Detect which cell encompasses the target text, then output its [X, Y] center coordinate. 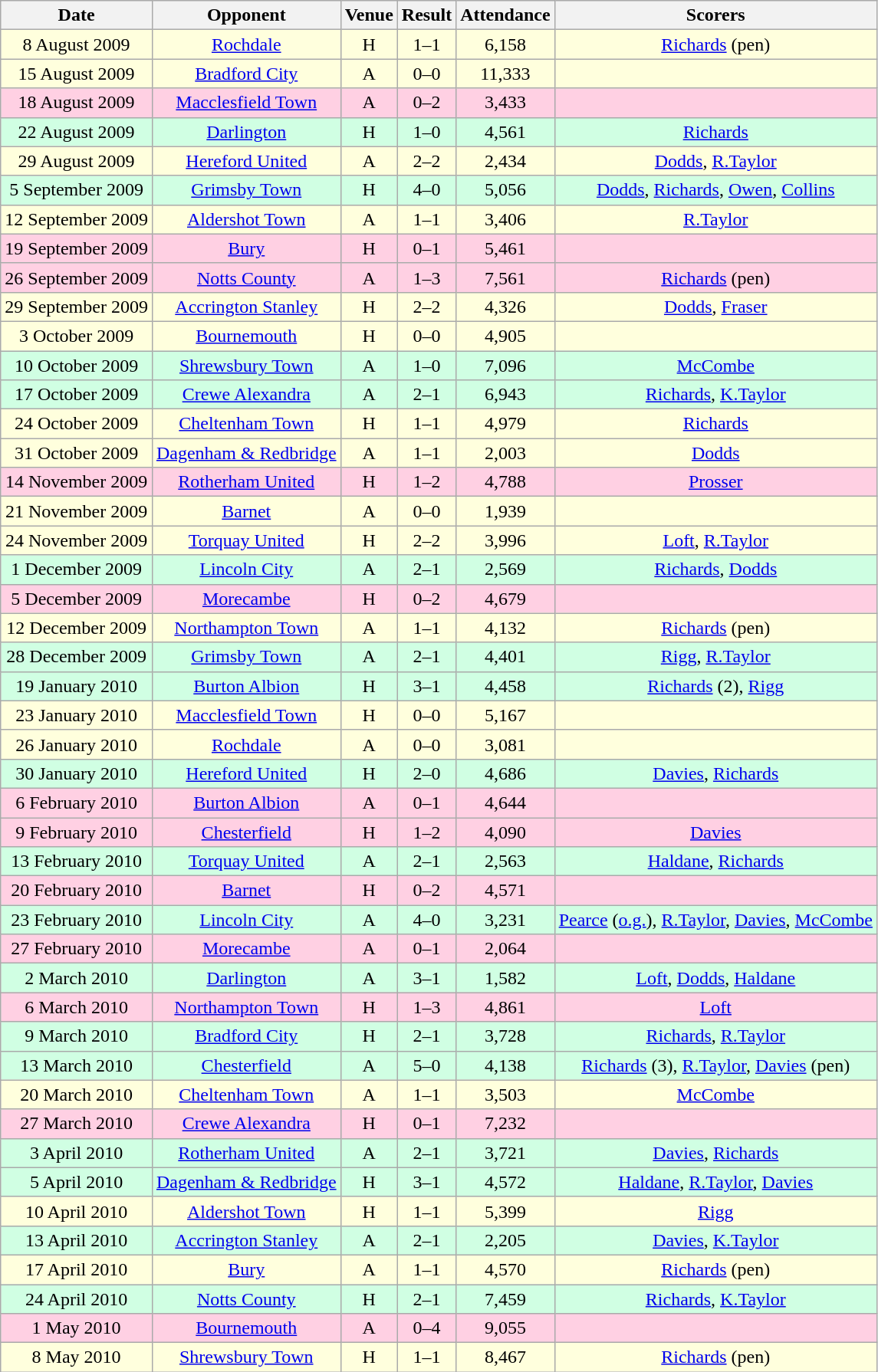
29 August 2009 [77, 161]
9 March 2010 [77, 1036]
6,158 [505, 44]
Date [77, 15]
2,563 [505, 862]
3,433 [505, 103]
14 November 2009 [77, 482]
11,333 [505, 74]
Scorers [715, 15]
29 September 2009 [77, 307]
8 August 2009 [77, 44]
Venue [369, 15]
20 February 2010 [77, 891]
3,503 [505, 1095]
4,138 [505, 1065]
26 January 2010 [77, 744]
Richards (2), Rigg [715, 686]
3,728 [505, 1036]
8,467 [505, 1357]
31 October 2009 [77, 453]
4,644 [505, 803]
12 September 2009 [77, 219]
Richards, R.Taylor [715, 1036]
R.Taylor [715, 219]
2–0 [426, 773]
3 October 2009 [77, 336]
Haldane, R.Taylor, Davies [715, 1182]
4,679 [505, 599]
18 August 2009 [77, 103]
7,096 [505, 366]
21 November 2009 [77, 511]
6,943 [505, 395]
4,132 [505, 628]
4,861 [505, 1007]
1 May 2010 [77, 1328]
4,788 [505, 482]
7,459 [505, 1299]
23 February 2010 [77, 920]
4,326 [505, 307]
Loft, Dodds, Haldane [715, 978]
19 January 2010 [77, 686]
6 March 2010 [77, 1007]
2,569 [505, 569]
4,686 [505, 773]
4,979 [505, 424]
8 May 2010 [77, 1357]
Richards, Dodds [715, 569]
Davies [715, 832]
22 August 2009 [77, 132]
3,406 [505, 219]
24 November 2009 [77, 540]
27 February 2010 [77, 949]
2,434 [505, 161]
Richards (3), R.Taylor, Davies (pen) [715, 1065]
4,401 [505, 657]
2,003 [505, 453]
Rigg [715, 1211]
17 April 2010 [77, 1269]
1,582 [505, 978]
12 December 2009 [77, 628]
Dodds [715, 453]
5,399 [505, 1211]
Prosser [715, 482]
Rigg, R.Taylor [715, 657]
15 August 2009 [77, 74]
2,064 [505, 949]
5 December 2009 [77, 599]
4,561 [505, 132]
4,570 [505, 1269]
3,231 [505, 920]
Loft, R.Taylor [715, 540]
6 February 2010 [77, 803]
13 April 2010 [77, 1240]
10 October 2009 [77, 366]
4,571 [505, 891]
9,055 [505, 1328]
3,721 [505, 1153]
3 April 2010 [77, 1153]
4,905 [505, 336]
7,232 [505, 1124]
24 April 2010 [77, 1299]
10 April 2010 [77, 1211]
Attendance [505, 15]
Loft [715, 1007]
0–4 [426, 1328]
5 April 2010 [77, 1182]
Opponent [246, 15]
5,167 [505, 715]
5–0 [426, 1065]
Dodds, Fraser [715, 307]
13 February 2010 [77, 862]
30 January 2010 [77, 773]
17 October 2009 [77, 395]
Pearce (o.g.), R.Taylor, Davies, McCombe [715, 920]
28 December 2009 [77, 657]
3,081 [505, 744]
Haldane, Richards [715, 862]
2,205 [505, 1240]
5,056 [505, 190]
9 February 2010 [77, 832]
23 January 2010 [77, 715]
1 December 2009 [77, 569]
4,572 [505, 1182]
Dodds, Richards, Owen, Collins [715, 190]
19 September 2009 [77, 248]
20 March 2010 [77, 1095]
26 September 2009 [77, 277]
13 March 2010 [77, 1065]
Result [426, 15]
27 March 2010 [77, 1124]
4,090 [505, 832]
24 October 2009 [77, 424]
3,996 [505, 540]
2 March 2010 [77, 978]
5 September 2009 [77, 190]
Davies, K.Taylor [715, 1240]
1,939 [505, 511]
5,461 [505, 248]
Dodds, R.Taylor [715, 161]
7,561 [505, 277]
4,458 [505, 686]
